Find where the given text appears and provide that cell's center as (x, y) coordinate. 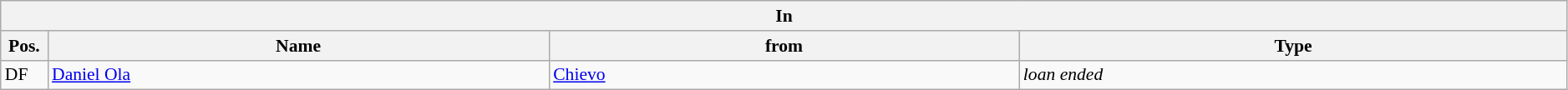
from (784, 46)
Type (1293, 46)
Chievo (784, 75)
loan ended (1293, 75)
Pos. (24, 46)
Daniel Ola (298, 75)
In (784, 16)
DF (24, 75)
Name (298, 46)
